Find where the given text appears and provide that cell's center as (x, y) coordinate. 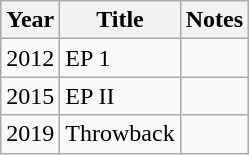
Title (120, 20)
EP 1 (120, 58)
2019 (30, 134)
2012 (30, 58)
Throwback (120, 134)
2015 (30, 96)
Year (30, 20)
EP II (120, 96)
Notes (214, 20)
